From the cell containing the given text, extract its center point as [x, y] coordinate. 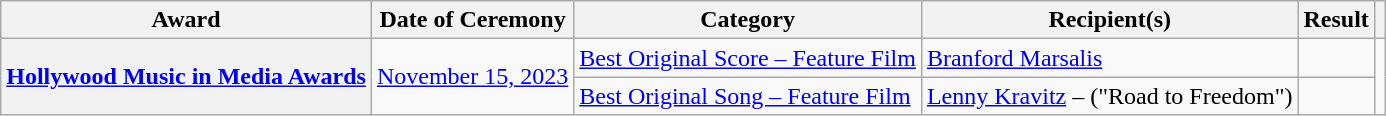
Branford Marsalis [1110, 58]
Date of Ceremony [472, 20]
Category [748, 20]
Hollywood Music in Media Awards [186, 77]
Recipient(s) [1110, 20]
Award [186, 20]
Best Original Song – Feature Film [748, 96]
Best Original Score – Feature Film [748, 58]
Lenny Kravitz – ("Road to Freedom") [1110, 96]
Result [1336, 20]
November 15, 2023 [472, 77]
